Extract the [x, y] coordinate from the center of the cell holding the provided text.  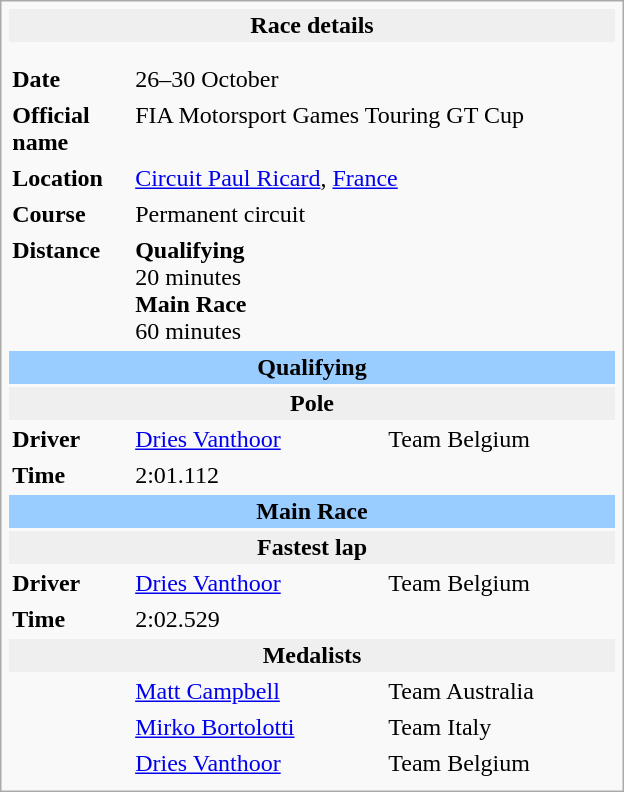
Main Race [312, 512]
Circuit Paul Ricard, France [374, 178]
Pole [312, 404]
Matt Campbell [257, 692]
Race details [312, 26]
Official name [69, 129]
Team Italy [500, 728]
Qualifying20 minutesMain Race60 minutes [374, 291]
26–30 October [257, 80]
Date [69, 80]
Distance [69, 291]
Medalists [312, 656]
Location [69, 178]
FIA Motorsport Games Touring GT Cup [374, 129]
Team Australia [500, 692]
Qualifying [312, 368]
2:01.112 [374, 476]
Mirko Bortolotti [257, 728]
Fastest lap [312, 548]
Course [69, 214]
2:02.529 [374, 620]
Permanent circuit [374, 214]
